Determine the (X, Y) coordinate at the center of the cell enclosing the given text.  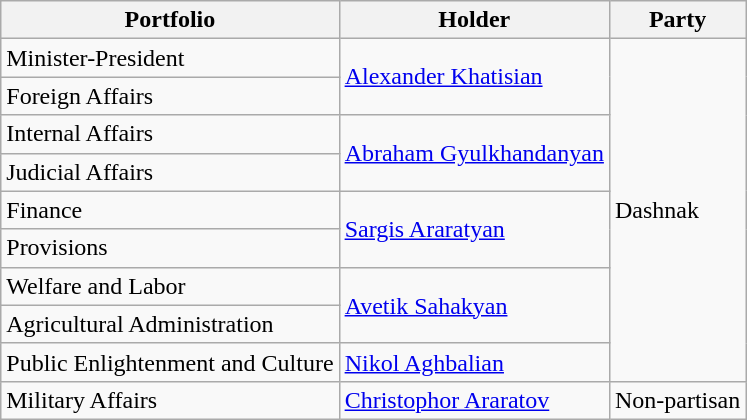
Agricultural Administration (170, 324)
Non-partisan (677, 400)
Abraham Gyulkhandanyan (474, 153)
Holder (474, 20)
Internal Affairs (170, 134)
Party (677, 20)
Public Enlightenment and Culture (170, 362)
Avetik Sahakyan (474, 305)
Provisions (170, 248)
Alexander Khatisian (474, 77)
Dashnak (677, 210)
Welfare and Labor (170, 286)
Christophor Araratov (474, 400)
Nikol Aghbalian (474, 362)
Judicial Affairs (170, 172)
Portfolio (170, 20)
Minister-President (170, 58)
Military Affairs (170, 400)
Foreign Affairs (170, 96)
Sargis Araratyan (474, 229)
Finance (170, 210)
